Determine the [X, Y] coordinate at the center of the cell enclosing the given text.  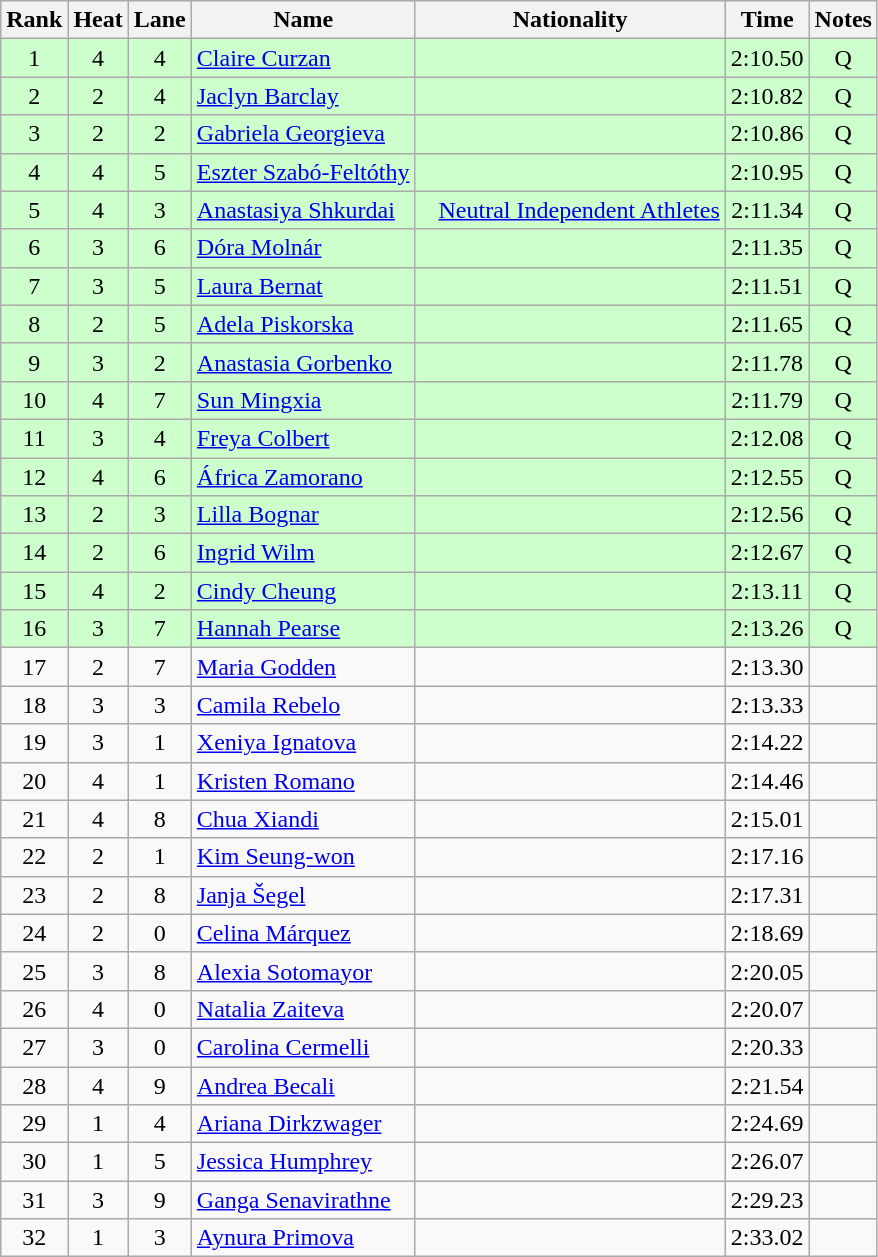
2:29.23 [767, 1200]
2:11.78 [767, 362]
17 [34, 667]
Janja Šegel [303, 895]
2:11.65 [767, 324]
Andrea Becali [303, 1085]
31 [34, 1200]
2:13.11 [767, 591]
Camila Rebelo [303, 705]
16 [34, 629]
Gabriela Georgieva [303, 134]
2:18.69 [767, 933]
Chua Xiandi [303, 819]
10 [34, 400]
32 [34, 1238]
2:26.07 [767, 1162]
Ganga Senavirathne [303, 1200]
Laura Bernat [303, 286]
26 [34, 1009]
23 [34, 895]
Claire Curzan [303, 58]
Ingrid Wilm [303, 553]
2:12.56 [767, 515]
Lane [160, 20]
25 [34, 971]
12 [34, 477]
2:33.02 [767, 1238]
19 [34, 743]
Nationality [570, 20]
28 [34, 1085]
2:12.55 [767, 477]
15 [34, 591]
2:11.34 [767, 210]
Adela Piskorska [303, 324]
Kristen Romano [303, 781]
Dóra Molnár [303, 248]
Anastasia Gorbenko [303, 362]
18 [34, 705]
2:24.69 [767, 1124]
2:10.82 [767, 96]
Xeniya Ignatova [303, 743]
22 [34, 857]
2:11.51 [767, 286]
2:20.33 [767, 1047]
Ariana Dirkzwager [303, 1124]
Sun Mingxia [303, 400]
2:13.26 [767, 629]
2:12.67 [767, 553]
Natalia Zaiteva [303, 1009]
2:10.95 [767, 172]
2:11.79 [767, 400]
Notes [843, 20]
2:20.05 [767, 971]
2:17.16 [767, 857]
África Zamorano [303, 477]
27 [34, 1047]
30 [34, 1162]
14 [34, 553]
Alexia Sotomayor [303, 971]
2:15.01 [767, 819]
2:20.07 [767, 1009]
Celina Márquez [303, 933]
20 [34, 781]
11 [34, 438]
2:11.35 [767, 248]
Eszter Szabó-Feltóthy [303, 172]
2:13.33 [767, 705]
2:10.86 [767, 134]
Heat [98, 20]
2:10.50 [767, 58]
Carolina Cermelli [303, 1047]
Anastasiya Shkurdai [303, 210]
Jaclyn Barclay [303, 96]
13 [34, 515]
Cindy Cheung [303, 591]
Time [767, 20]
2:14.22 [767, 743]
2:21.54 [767, 1085]
Lilla Bognar [303, 515]
Rank [34, 20]
Freya Colbert [303, 438]
Neutral Independent Athletes [570, 210]
2:13.30 [767, 667]
Aynura Primova [303, 1238]
Jessica Humphrey [303, 1162]
2:14.46 [767, 781]
2:17.31 [767, 895]
Maria Godden [303, 667]
Name [303, 20]
24 [34, 933]
29 [34, 1124]
21 [34, 819]
Kim Seung-won [303, 857]
Hannah Pearse [303, 629]
2:12.08 [767, 438]
